Return [x, y] of the center of cell containing provided text 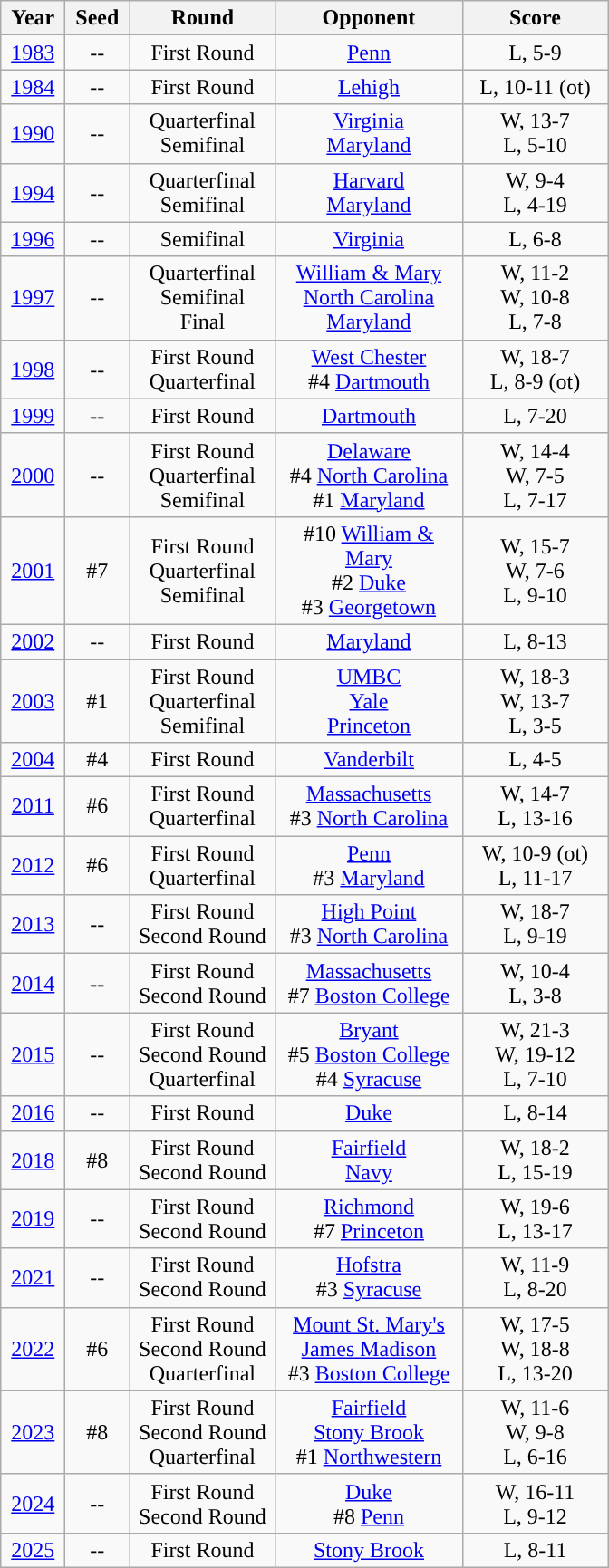
2021 [33, 1277]
2015 [33, 1054]
2025 [33, 1550]
2024 [33, 1504]
1983 [33, 53]
W, 14-7L, 13-16 [535, 806]
Year [33, 18]
Stony Brook [369, 1550]
Massachusetts#7 Boston College [369, 984]
Opponent [369, 18]
W, 17-5W, 18-8L, 13-20 [535, 1349]
L, 8-13 [535, 641]
2011 [33, 806]
FairfieldStony Brook#1 Northwestern [369, 1432]
2016 [33, 1113]
2022 [33, 1349]
W, 18-3W, 13-7L, 3-5 [535, 701]
Round [203, 18]
L, 8-11 [535, 1550]
2001 [33, 571]
#4 [98, 760]
William & MaryNorth CarolinaMaryland [369, 298]
W, 18-7L, 9-19 [535, 924]
W, 14-4W, 7-5L, 7-17 [535, 475]
Duke [369, 1113]
W, 11-6W, 9-8L, 6-16 [535, 1432]
Massachusetts#3 North Carolina [369, 806]
W, 18-7L, 8-9 (ot) [535, 370]
Mount St. Mary'sJames Madison#3 Boston College [369, 1349]
Dartmouth [369, 416]
2019 [33, 1219]
Duke#8 Penn [369, 1504]
L, 10-11 (ot) [535, 87]
Seed [98, 18]
Lehigh [369, 87]
#10 William & Mary#2 Duke#3 Georgetown [369, 571]
2014 [33, 984]
W, 16-11L, 9-12 [535, 1504]
Hofstra#3 Syracuse [369, 1277]
#1 [98, 701]
#7 [98, 571]
Semifinal [203, 239]
1984 [33, 87]
High Point#3 North Carolina [369, 924]
W, 10-4L, 3-8 [535, 984]
FairfieldNavy [369, 1159]
Penn [369, 53]
W, 21-3W, 19-12L, 7-10 [535, 1054]
1994 [33, 192]
1990 [33, 134]
2000 [33, 475]
Vanderbilt [369, 760]
1996 [33, 239]
2018 [33, 1159]
QuarterfinalSemifinalFinal [203, 298]
W, 13-7L, 5-10 [535, 134]
2012 [33, 866]
2013 [33, 924]
W, 11-9L, 8-20 [535, 1277]
Score [535, 18]
HarvardMaryland [369, 192]
W, 15-7W, 7-6L, 9-10 [535, 571]
2023 [33, 1432]
L, 7-20 [535, 416]
1998 [33, 370]
W, 9-4L, 4-19 [535, 192]
2002 [33, 641]
1999 [33, 416]
W, 11-2W, 10-8L, 7-8 [535, 298]
W, 19-6L, 13-17 [535, 1219]
1997 [33, 298]
Penn#3 Maryland [369, 866]
Bryant#5 Boston College#4 Syracuse [369, 1054]
2003 [33, 701]
L, 8-14 [535, 1113]
West Chester#4 Dartmouth [369, 370]
Virginia [369, 239]
W, 10-9 (ot)L, 11-17 [535, 866]
W, 18-2L, 15-19 [535, 1159]
2004 [33, 760]
Delaware#4 North Carolina#1 Maryland [369, 475]
L, 5-9 [535, 53]
VirginiaMaryland [369, 134]
UMBCYalePrinceton [369, 701]
Maryland [369, 641]
L, 4-5 [535, 760]
L, 6-8 [535, 239]
Richmond#7 Princeton [369, 1219]
